Identify which cell holds the provided text, then report its [x, y] central coordinate. 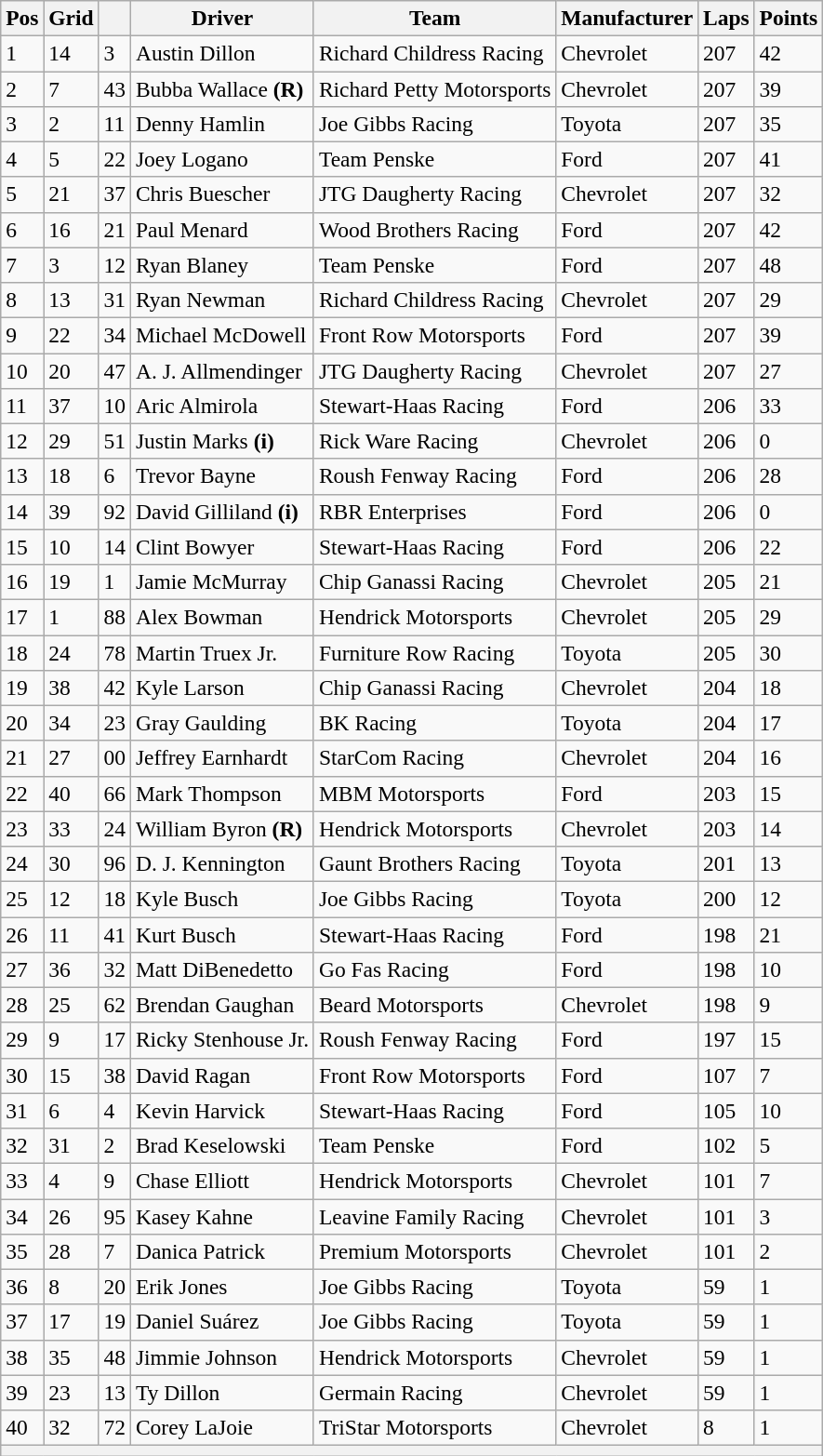
Grid [71, 18]
Jamie McMurray [221, 581]
Richard Petty Motorsports [434, 88]
Leavine Family Racing [434, 1216]
Denny Hamlin [221, 124]
Mark Thompson [221, 794]
95 [114, 1216]
Austin Dillon [221, 53]
Erik Jones [221, 1287]
RBR Enterprises [434, 512]
Michael McDowell [221, 335]
Ricky Stenhouse Jr. [221, 1040]
Alex Bowman [221, 617]
Ty Dillon [221, 1393]
Kyle Busch [221, 899]
BK Racing [434, 723]
102 [727, 1145]
Manufacturer [627, 18]
Martin Truex Jr. [221, 652]
Pos [22, 18]
Ryan Blaney [221, 265]
201 [727, 863]
Wood Brothers Racing [434, 230]
96 [114, 863]
StarCom Racing [434, 758]
66 [114, 794]
62 [114, 1005]
David Ragan [221, 1075]
Brendan Gaughan [221, 1005]
Justin Marks (i) [221, 441]
Team [434, 18]
Chris Buescher [221, 194]
Premium Motorsports [434, 1251]
Kyle Larson [221, 688]
Danica Patrick [221, 1251]
00 [114, 758]
TriStar Motorsports [434, 1427]
197 [727, 1040]
Ryan Newman [221, 300]
Beard Motorsports [434, 1005]
Brad Keselowski [221, 1145]
MBM Motorsports [434, 794]
Aric Almirola [221, 406]
88 [114, 617]
D. J. Kennington [221, 863]
Jimmie Johnson [221, 1357]
200 [727, 899]
Furniture Row Racing [434, 652]
43 [114, 88]
Chase Elliott [221, 1181]
Kurt Busch [221, 934]
Laps [727, 18]
Points [789, 18]
47 [114, 370]
Bubba Wallace (R) [221, 88]
Trevor Bayne [221, 476]
Rick Ware Racing [434, 441]
Corey LaJoie [221, 1427]
Paul Menard [221, 230]
Kevin Harvick [221, 1111]
Driver [221, 18]
78 [114, 652]
Kasey Kahne [221, 1216]
107 [727, 1075]
Joey Logano [221, 159]
Daniel Suárez [221, 1322]
Go Fas Racing [434, 969]
Jeffrey Earnhardt [221, 758]
Clint Bowyer [221, 547]
92 [114, 512]
A. J. Allmendinger [221, 370]
72 [114, 1427]
Matt DiBenedetto [221, 969]
Gray Gaulding [221, 723]
51 [114, 441]
Gaunt Brothers Racing [434, 863]
William Byron (R) [221, 829]
105 [727, 1111]
Germain Racing [434, 1393]
David Gilliland (i) [221, 512]
